Extract the [x, y] coordinate from the center of the cell holding the provided text.  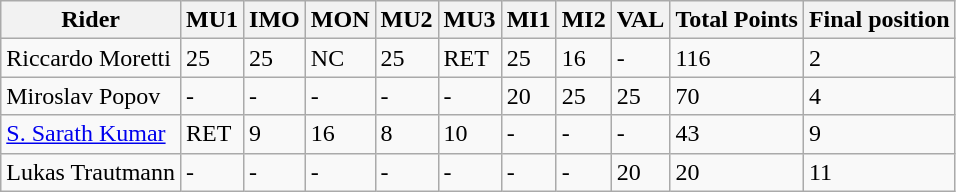
10 [470, 134]
43 [737, 134]
VAL [640, 20]
Lukas Trautmann [91, 172]
Rider [91, 20]
MU3 [470, 20]
MI1 [528, 20]
70 [737, 96]
Total Points [737, 20]
4 [879, 96]
Miroslav Popov [91, 96]
Final position [879, 20]
MI2 [584, 20]
11 [879, 172]
116 [737, 58]
IMO [275, 20]
MON [340, 20]
8 [406, 134]
Riccardo Moretti [91, 58]
S. Sarath Kumar [91, 134]
MU1 [212, 20]
NC [340, 58]
2 [879, 58]
MU2 [406, 20]
